Output the [x, y] coordinate of the center of the cell containing the given text.  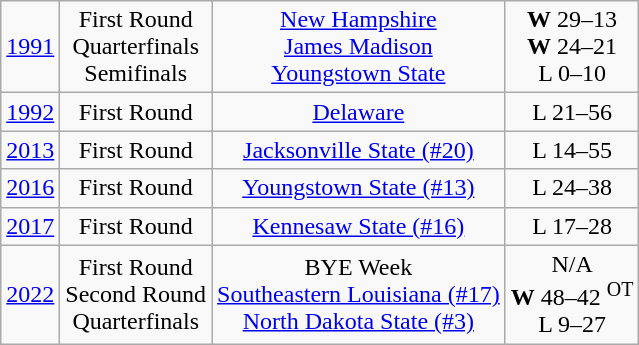
L 17–28 [572, 226]
First RoundSecond RoundQuarterfinals [136, 294]
Kennesaw State (#16) [359, 226]
2022 [30, 294]
2013 [30, 150]
Jacksonville State (#20) [359, 150]
L 14–55 [572, 150]
W 29–13W 24–21L 0–10 [572, 47]
L 24–38 [572, 188]
N/AW 48–42 OTL 9–27 [572, 294]
1992 [30, 112]
2017 [30, 226]
1991 [30, 47]
New HampshireJames MadisonYoungstown State [359, 47]
Youngstown State (#13) [359, 188]
L 21–56 [572, 112]
2016 [30, 188]
Delaware [359, 112]
First RoundQuarterfinalsSemifinals [136, 47]
BYE WeekSoutheastern Louisiana (#17)North Dakota State (#3) [359, 294]
